Return (X, Y) of the center of cell containing provided text 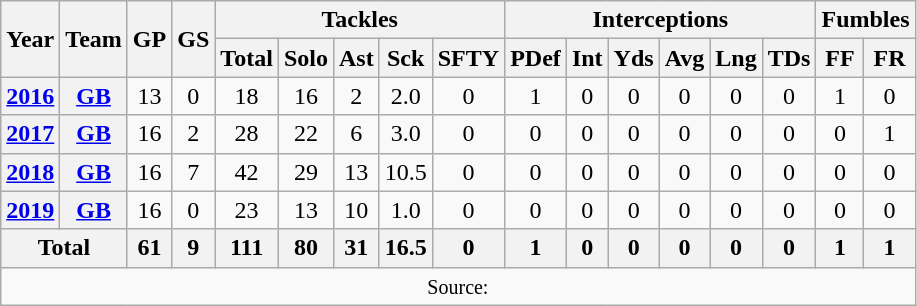
111 (247, 248)
2018 (30, 172)
Source: (458, 286)
TDs (789, 58)
Int (587, 58)
GP (149, 39)
22 (306, 134)
Ast (356, 58)
1.0 (406, 210)
2016 (30, 96)
Sck (406, 58)
Interceptions (660, 20)
Tackles (360, 20)
10.5 (406, 172)
61 (149, 248)
28 (247, 134)
FR (890, 58)
7 (194, 172)
Solo (306, 58)
PDef (536, 58)
29 (306, 172)
9 (194, 248)
2.0 (406, 96)
Year (30, 39)
GS (194, 39)
42 (247, 172)
2019 (30, 210)
3.0 (406, 134)
31 (356, 248)
Team (94, 39)
Fumbles (866, 20)
18 (247, 96)
16.5 (406, 248)
6 (356, 134)
10 (356, 210)
Yds (634, 58)
SFTY (468, 58)
2017 (30, 134)
Lng (736, 58)
80 (306, 248)
23 (247, 210)
Avg (684, 58)
FF (840, 58)
